Capture the cell that displays the provided text and extract its [x, y] central coordinate. 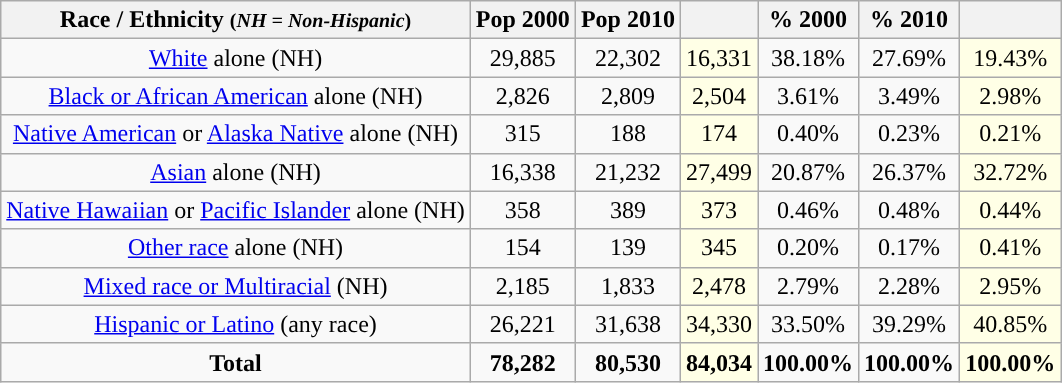
20.87% [808, 172]
0.40% [808, 134]
Native Hawaiian or Pacific Islander alone (NH) [236, 210]
33.50% [808, 324]
3.61% [808, 96]
2.95% [1010, 286]
16,331 [718, 58]
2,185 [522, 286]
80,530 [628, 362]
0.44% [1010, 210]
2,478 [718, 286]
Native American or Alaska Native alone (NH) [236, 134]
39.29% [910, 324]
0.21% [1010, 134]
Hispanic or Latino (any race) [236, 324]
2,826 [522, 96]
174 [718, 134]
Black or African American alone (NH) [236, 96]
Asian alone (NH) [236, 172]
154 [522, 248]
0.48% [910, 210]
389 [628, 210]
78,282 [522, 362]
26,221 [522, 324]
38.18% [808, 58]
21,232 [628, 172]
27.69% [910, 58]
0.20% [808, 248]
% 2000 [808, 20]
345 [718, 248]
358 [522, 210]
2,809 [628, 96]
2.79% [808, 286]
22,302 [628, 58]
0.41% [1010, 248]
31,638 [628, 324]
2.98% [1010, 96]
Pop 2010 [628, 20]
2,504 [718, 96]
White alone (NH) [236, 58]
315 [522, 134]
Other race alone (NH) [236, 248]
% 2010 [910, 20]
Mixed race or Multiracial (NH) [236, 286]
Race / Ethnicity (NH = Non-Hispanic) [236, 20]
139 [628, 248]
34,330 [718, 324]
188 [628, 134]
32.72% [1010, 172]
373 [718, 210]
3.49% [910, 96]
1,833 [628, 286]
26.37% [910, 172]
0.17% [910, 248]
29,885 [522, 58]
0.46% [808, 210]
40.85% [1010, 324]
0.23% [910, 134]
84,034 [718, 362]
16,338 [522, 172]
19.43% [1010, 58]
27,499 [718, 172]
Total [236, 362]
Pop 2000 [522, 20]
2.28% [910, 286]
